Pinpoint the cell where the given text exists, returning its [x, y] midpoint coordinate. 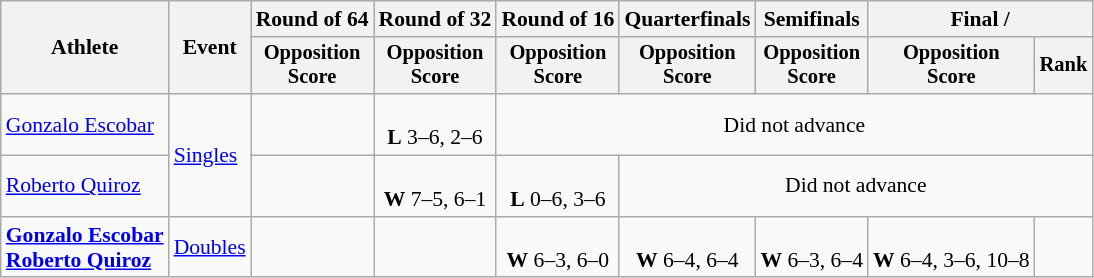
Athlete [85, 48]
Gonzalo EscobarRoberto Quiroz [85, 248]
Doubles [210, 248]
Round of 32 [436, 19]
W 6–4, 6–4 [687, 248]
Rank [1064, 66]
Semifinals [812, 19]
Round of 64 [312, 19]
Gonzalo Escobar [85, 124]
Final / [980, 19]
W 6–4, 3–6, 10–8 [952, 248]
Roberto Quiroz [85, 186]
Round of 16 [558, 19]
W 6–3, 6–0 [558, 248]
W 7–5, 6–1 [436, 186]
Quarterfinals [687, 19]
Event [210, 48]
L 0–6, 3–6 [558, 186]
Singles [210, 155]
L 3–6, 2–6 [436, 124]
W 6–3, 6–4 [812, 248]
